Return the (x, y) coordinate for the center point of the cell that contains the specified text.  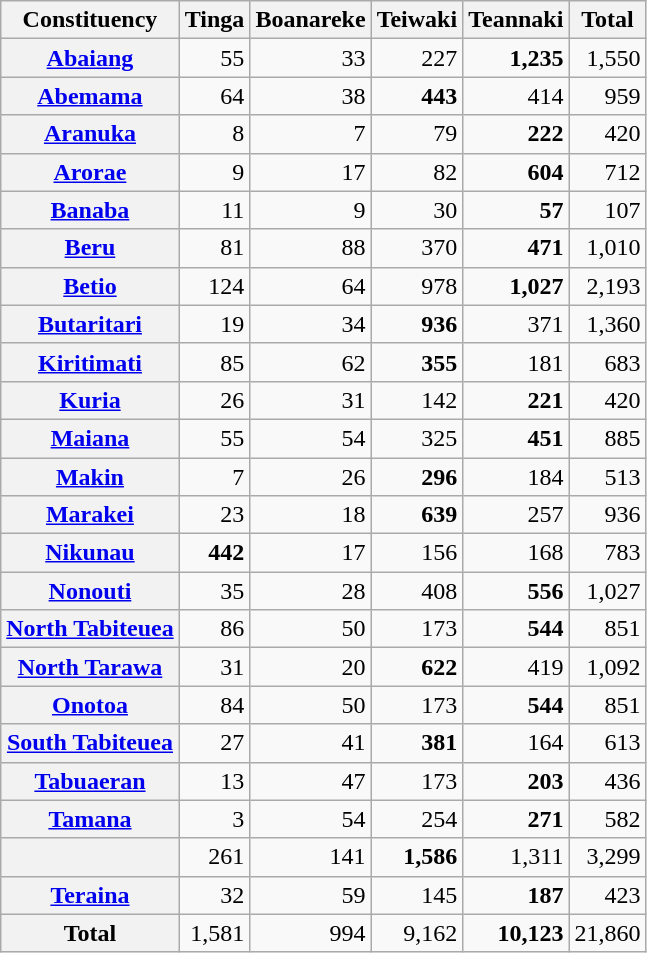
9,162 (417, 933)
1,360 (608, 324)
355 (417, 362)
Arorae (90, 172)
381 (417, 743)
3 (214, 819)
33 (310, 58)
513 (608, 477)
712 (608, 172)
683 (608, 362)
1,010 (608, 248)
184 (516, 477)
Kuria (90, 400)
11 (214, 210)
187 (516, 895)
Nonouti (90, 591)
Teraina (90, 895)
271 (516, 819)
32 (214, 895)
142 (417, 400)
41 (310, 743)
Teiwaki (417, 20)
27 (214, 743)
408 (417, 591)
1,311 (516, 857)
28 (310, 591)
59 (310, 895)
168 (516, 553)
227 (417, 58)
38 (310, 96)
622 (417, 667)
783 (608, 553)
164 (516, 743)
Teannaki (516, 20)
82 (417, 172)
20 (310, 667)
Tamana (90, 819)
1,235 (516, 58)
994 (310, 933)
885 (608, 438)
8 (214, 134)
86 (214, 629)
556 (516, 591)
3,299 (608, 857)
1,581 (214, 933)
371 (516, 324)
Tabuaeran (90, 781)
10,123 (516, 933)
23 (214, 515)
79 (417, 134)
62 (310, 362)
Banaba (90, 210)
419 (516, 667)
582 (608, 819)
203 (516, 781)
443 (417, 96)
84 (214, 705)
Makin (90, 477)
1,586 (417, 857)
325 (417, 438)
222 (516, 134)
Betio (90, 286)
221 (516, 400)
Butaritari (90, 324)
959 (608, 96)
47 (310, 781)
442 (214, 553)
156 (417, 553)
North Tarawa (90, 667)
423 (608, 895)
Abaiang (90, 58)
2,193 (608, 286)
57 (516, 210)
North Tabiteuea (90, 629)
Abemama (90, 96)
Kiritimati (90, 362)
296 (417, 477)
19 (214, 324)
257 (516, 515)
451 (516, 438)
30 (417, 210)
Aranuka (90, 134)
Boanareke (310, 20)
Beru (90, 248)
Nikunau (90, 553)
613 (608, 743)
414 (516, 96)
141 (310, 857)
35 (214, 591)
88 (310, 248)
18 (310, 515)
Marakei (90, 515)
254 (417, 819)
181 (516, 362)
South Tabiteuea (90, 743)
436 (608, 781)
261 (214, 857)
Maiana (90, 438)
978 (417, 286)
13 (214, 781)
639 (417, 515)
Constituency (90, 20)
Tinga (214, 20)
85 (214, 362)
107 (608, 210)
1,092 (608, 667)
21,860 (608, 933)
34 (310, 324)
81 (214, 248)
145 (417, 895)
471 (516, 248)
1,550 (608, 58)
Onotoa (90, 705)
124 (214, 286)
604 (516, 172)
370 (417, 248)
